For the text-containing cell, return its midpoint in (x, y) coordinate format. 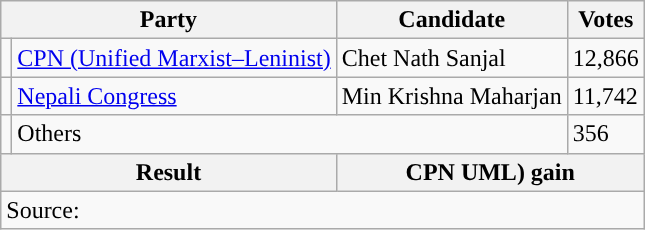
Min Krishna Maharjan (452, 96)
12,866 (606, 58)
11,742 (606, 96)
CPN (Unified Marxist–Leninist) (174, 58)
Others (290, 134)
CPN UML) gain (490, 172)
Source: (323, 210)
Party (168, 20)
356 (606, 134)
Nepali Congress (174, 96)
Votes (606, 20)
Result (168, 172)
Candidate (452, 20)
Chet Nath Sanjal (452, 58)
